Find where the given text appears and provide that cell's center as [x, y] coordinate. 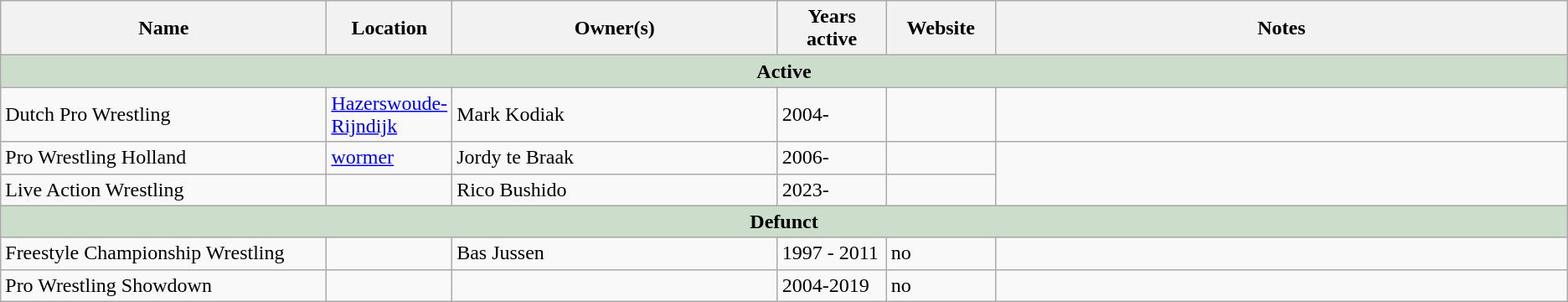
2023- [832, 190]
Website [941, 29]
Live Action Wrestling [164, 190]
1997 - 2011 [832, 253]
Jordy te Braak [615, 158]
wormer [389, 158]
Rico Bushido [615, 190]
2004-2019 [832, 285]
Bas Jussen [615, 253]
2004- [832, 114]
Name [164, 29]
Location [389, 29]
Mark Kodiak [615, 114]
Dutch Pro Wrestling [164, 114]
Defunct [784, 221]
Years active [832, 29]
Active [784, 71]
Notes [1282, 29]
Owner(s) [615, 29]
Pro Wrestling Holland [164, 158]
Hazerswoude-Rijndijk [389, 114]
Freestyle Championship Wrestling [164, 253]
Pro Wrestling Showdown [164, 285]
2006- [832, 158]
